For the text-containing cell, return its midpoint in [X, Y] coordinate format. 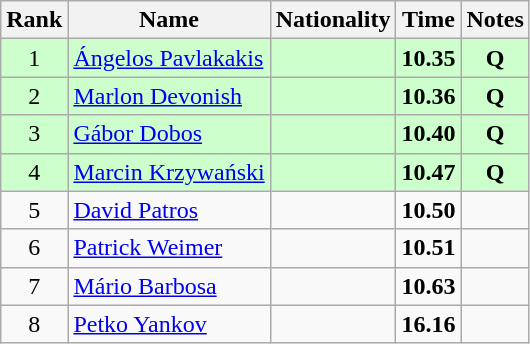
10.35 [428, 58]
Marcin Krzywański [169, 172]
10.40 [428, 134]
10.47 [428, 172]
1 [34, 58]
7 [34, 286]
16.16 [428, 324]
David Patros [169, 210]
2 [34, 96]
3 [34, 134]
10.63 [428, 286]
10.50 [428, 210]
Name [169, 20]
6 [34, 248]
Nationality [333, 20]
10.36 [428, 96]
Time [428, 20]
Notes [495, 20]
Rank [34, 20]
Gábor Dobos [169, 134]
8 [34, 324]
Ángelos Pavlakakis [169, 58]
Mário Barbosa [169, 286]
Patrick Weimer [169, 248]
4 [34, 172]
10.51 [428, 248]
Petko Yankov [169, 324]
5 [34, 210]
Marlon Devonish [169, 96]
